Locate the cell with the specified text and output its [x, y] center coordinate. 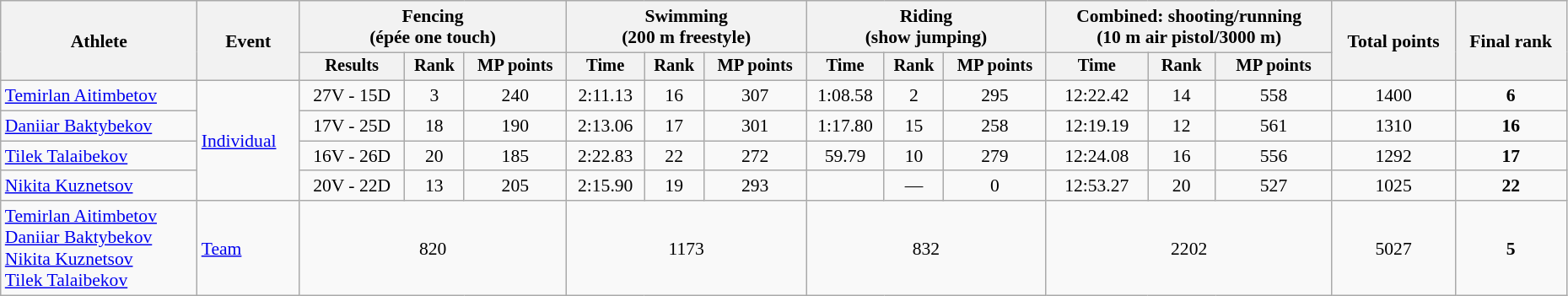
1310 [1393, 126]
10 [913, 156]
Event [248, 40]
Results [353, 67]
258 [995, 126]
12:24.08 [1097, 156]
1:08.58 [845, 96]
561 [1274, 126]
Total points [1393, 40]
Combined: shooting/running(10 m air pistol/3000 m) [1189, 27]
18 [434, 126]
Individual [248, 141]
Tilek Talaibekov [100, 156]
Athlete [100, 40]
190 [515, 126]
15 [913, 126]
295 [995, 96]
14 [1181, 96]
12:19.19 [1097, 126]
Final rank [1511, 40]
Temirlan AitimbetovDaniiar Baktybekov Nikita KuznetsovTilek Talaibekov [100, 248]
1:17.80 [845, 126]
205 [515, 186]
1025 [1393, 186]
2 [913, 96]
527 [1274, 186]
293 [754, 186]
Swimming(200 m freestyle) [687, 27]
5027 [1393, 248]
1173 [687, 248]
185 [515, 156]
Nikita Kuznetsov [100, 186]
0 [995, 186]
12:22.42 [1097, 96]
2:13.06 [606, 126]
— [913, 186]
558 [1274, 96]
19 [674, 186]
17V - 25D [353, 126]
2:22.83 [606, 156]
27V - 15D [353, 96]
Daniiar Baktybekov [100, 126]
5 [1511, 248]
16V - 26D [353, 156]
59.79 [845, 156]
2:11.13 [606, 96]
Fencing(épée one touch) [434, 27]
1292 [1393, 156]
832 [926, 248]
279 [995, 156]
12 [1181, 126]
Riding(show jumping) [926, 27]
556 [1274, 156]
301 [754, 126]
1400 [1393, 96]
12:53.27 [1097, 186]
Team [248, 248]
240 [515, 96]
20V - 22D [353, 186]
2202 [1189, 248]
2:15.90 [606, 186]
Temirlan Aitimbetov [100, 96]
6 [1511, 96]
820 [434, 248]
307 [754, 96]
272 [754, 156]
3 [434, 96]
13 [434, 186]
